Detect which cell encompasses the target text, then output its (X, Y) center coordinate. 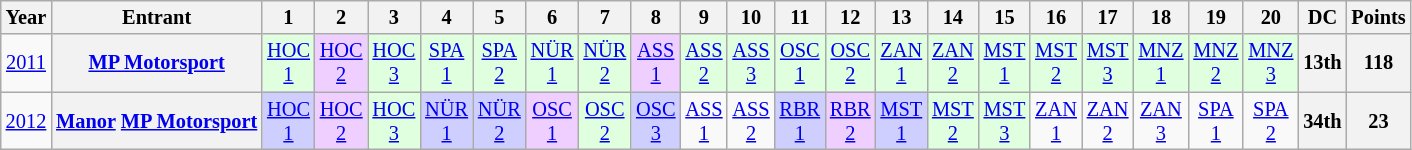
ASS3 (750, 63)
3 (394, 17)
4 (446, 17)
16 (1056, 17)
17 (1108, 17)
23 (1379, 121)
13th (1322, 63)
14 (953, 17)
Points (1379, 17)
15 (1005, 17)
1 (288, 17)
MNZ2 (1216, 63)
9 (704, 17)
OSC3 (656, 121)
13 (901, 17)
DC (1322, 17)
Year (26, 17)
18 (1160, 17)
RBR1 (800, 121)
118 (1379, 63)
MNZ1 (1160, 63)
20 (1270, 17)
7 (604, 17)
Entrant (156, 17)
8 (656, 17)
2011 (26, 63)
11 (800, 17)
10 (750, 17)
2012 (26, 121)
5 (500, 17)
ZAN3 (1160, 121)
34th (1322, 121)
2 (342, 17)
12 (850, 17)
MP Motorsport (156, 63)
Manor MP Motorsport (156, 121)
6 (552, 17)
MNZ3 (1270, 63)
19 (1216, 17)
RBR2 (850, 121)
